Detect which cell encompasses the target text, then output its [X, Y] center coordinate. 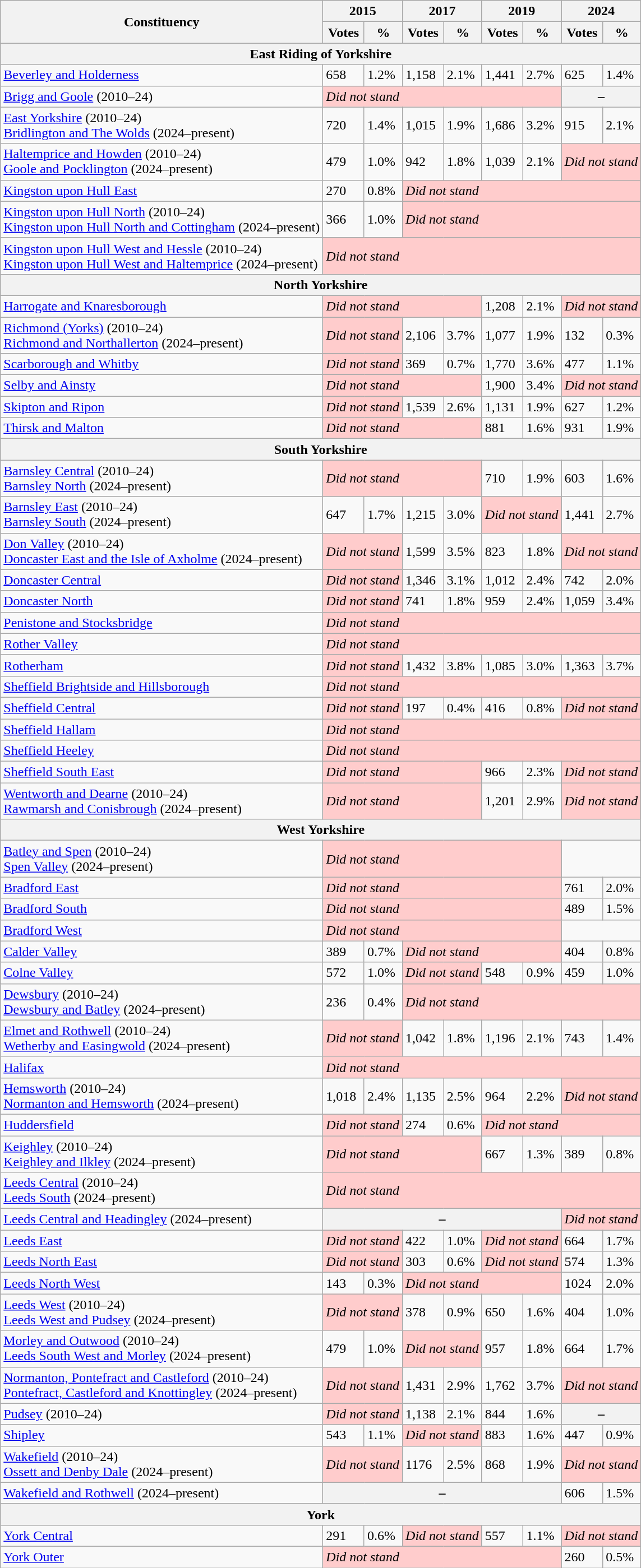
Sheffield South East [162, 772]
2,106 [423, 335]
742 [582, 580]
0.5% [622, 1557]
881 [502, 428]
2.2% [542, 1096]
1,599 [423, 551]
883 [502, 1435]
Thirsk and Malton [162, 428]
942 [423, 161]
Sheffield Central [162, 708]
1,158 [423, 75]
Huddersfield [162, 1125]
Harrogate and Knaresborough [162, 306]
548 [502, 973]
Leeds North East [162, 1262]
2017 [442, 11]
Morley and Outwood (2010–24)Leeds South West and Morley (2024–present) [162, 1348]
Penistone and Stocksbridge [162, 623]
1,201 [502, 801]
303 [423, 1262]
270 [344, 191]
915 [582, 126]
844 [502, 1414]
1,208 [502, 306]
236 [344, 1002]
Pudsey (2010–24) [162, 1414]
Haltemprice and Howden (2010–24)Goole and Pocklington (2024–present) [162, 161]
Dewsbury (2010–24)Dewsbury and Batley (2024–present) [162, 1002]
Constituency [162, 22]
710 [502, 479]
East Riding of Yorkshire [321, 54]
West Yorkshire [321, 830]
369 [423, 364]
Sheffield Heeley [162, 751]
543 [344, 1435]
658 [344, 75]
291 [344, 1535]
3.2% [542, 126]
1,431 [423, 1385]
964 [502, 1096]
Sheffield Brightside and Hillsborough [162, 686]
741 [423, 601]
York [321, 1514]
3.8% [463, 665]
Kingston upon Hull East [162, 191]
3.5% [463, 551]
York Outer [162, 1557]
Sheffield Hallam [162, 729]
Leeds East [162, 1241]
Doncaster North [162, 601]
1024 [582, 1283]
1,012 [502, 580]
3.6% [542, 364]
Normanton, Pontefract and Castleford (2010–24)Pontefract, Castleford and Knottingley (2024–present) [162, 1385]
East Yorkshire (2010–24)Bridlington and The Wolds (2024–present) [162, 126]
1,131 [502, 407]
Brigg and Goole (2010–24) [162, 96]
Wentworth and Dearne (2010–24)Rawmarsh and Conisbrough (2024–present) [162, 801]
959 [502, 601]
2.6% [463, 407]
Rotherham [162, 665]
416 [502, 708]
1,015 [423, 126]
2015 [363, 11]
1,138 [423, 1414]
1,770 [502, 364]
York Central [162, 1535]
2019 [522, 11]
572 [344, 973]
Bradford West [162, 930]
1,363 [582, 665]
Calder Valley [162, 952]
667 [502, 1153]
1,018 [344, 1096]
1,042 [423, 1038]
489 [582, 909]
447 [582, 1435]
Halifax [162, 1067]
1,432 [423, 665]
603 [582, 479]
Richmond (Yorks) (2010–24)Richmond and Northallerton (2024–present) [162, 335]
Barnsley East (2010–24)Barnsley South (2024–present) [162, 514]
1,059 [582, 601]
1,539 [423, 407]
931 [582, 428]
Shipley [162, 1435]
Batley and Spen (2010–24)Spen Valley (2024–present) [162, 859]
Bradford East [162, 888]
Leeds North West [162, 1283]
966 [502, 772]
Leeds Central (2010–24)Leeds South (2024–present) [162, 1190]
743 [582, 1038]
1,196 [502, 1038]
Barnsley Central (2010–24)Barnsley North (2024–present) [162, 479]
823 [502, 551]
132 [582, 335]
1,085 [502, 665]
Rother Valley [162, 644]
557 [502, 1535]
Selby and Ainsty [162, 386]
Kingston upon Hull West and Hessle (2010–24)Kingston upon Hull West and Haltemprice (2024–present) [162, 256]
647 [344, 514]
761 [582, 888]
868 [502, 1464]
Don Valley (2010–24)Doncaster East and the Isle of Axholme (2024–present) [162, 551]
North Yorkshire [321, 285]
Wakefield and Rothwell (2024–present) [162, 1493]
606 [582, 1493]
Skipton and Ripon [162, 407]
720 [344, 126]
650 [502, 1312]
143 [344, 1283]
Kingston upon Hull North (2010–24)Kingston upon Hull North and Cottingham (2024–present) [162, 220]
1,686 [502, 126]
Doncaster Central [162, 580]
260 [582, 1557]
2.3% [542, 772]
Elmet and Rothwell (2010–24)Wetherby and Easingwold (2024–present) [162, 1038]
627 [582, 407]
Keighley (2010–24)Keighley and Ilkley (2024–present) [162, 1153]
Colne Valley [162, 973]
1,135 [423, 1096]
366 [344, 220]
957 [502, 1348]
Scarborough and Whitby [162, 364]
1,039 [502, 161]
1,900 [502, 386]
574 [582, 1262]
Beverley and Holderness [162, 75]
625 [582, 75]
Wakefield (2010–24)Ossett and Denby Dale (2024–present) [162, 1464]
Hemsworth (2010–24)Normanton and Hemsworth (2024–present) [162, 1096]
422 [423, 1241]
1,346 [423, 580]
2024 [601, 11]
378 [423, 1312]
South Yorkshire [321, 449]
1,215 [423, 514]
197 [423, 708]
459 [582, 973]
274 [423, 1125]
1,762 [502, 1385]
Bradford South [162, 909]
Leeds Central and Headingley (2024–present) [162, 1219]
477 [582, 364]
3.1% [463, 580]
1176 [423, 1464]
Leeds West (2010–24)Leeds West and Pudsey (2024–present) [162, 1312]
1,077 [502, 335]
